For the text-containing cell, return its midpoint in (X, Y) coordinate format. 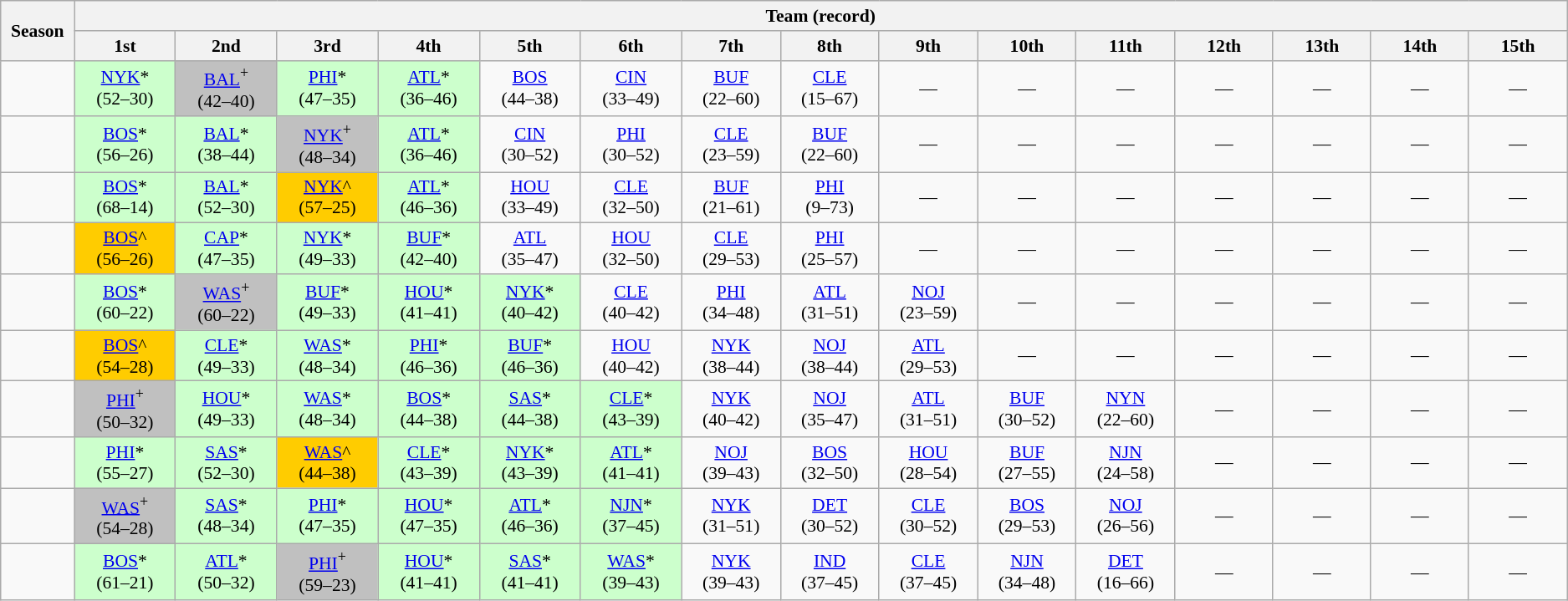
4th (428, 46)
CLE(30–52) (928, 517)
HOU*(49–33) (226, 410)
PHI*(46–36) (428, 356)
NYK(38–44) (731, 356)
WAS*(39–43) (631, 572)
NOJ(23–59) (928, 303)
2nd (226, 46)
BOS*(60–22) (125, 303)
CLE*(49–33) (226, 356)
BUF(27–55) (1027, 463)
ATL*(50–32) (226, 572)
NYK*(52–30) (125, 89)
NJN*(37–45) (631, 517)
SAS*(41–41) (530, 572)
CLE(37–45) (928, 572)
NOJ(38–44) (830, 356)
PHI+(50–32) (125, 410)
BOS^(56–26) (125, 249)
PHI(9–73) (830, 197)
DET(16–66) (1126, 572)
CLE(23–59) (731, 144)
NJN(34–48) (1027, 572)
BOS(29–53) (1027, 517)
HOU(33–49) (530, 197)
BOS*(44–38) (428, 410)
ATL(29–53) (928, 356)
NOJ(39–43) (731, 463)
NYK+(48–34) (328, 144)
BOS(44–38) (530, 89)
5th (530, 46)
NYK(31–51) (731, 517)
12th (1224, 46)
ATL(35–47) (530, 249)
BOS*(56–26) (125, 144)
NYK(40–42) (731, 410)
BOS(32–50) (830, 463)
IND(37–45) (830, 572)
CIN(30–52) (530, 144)
NJN(24–58) (1126, 463)
CAP*(47–35) (226, 249)
SAS*(44–38) (530, 410)
HOU*(47–35) (428, 517)
BOS*(68–14) (125, 197)
BOS^(54–28) (125, 356)
NYK(39–43) (731, 572)
8th (830, 46)
PHI(25–57) (830, 249)
Season (38, 30)
NYK*(43–39) (530, 463)
NOJ(35–47) (830, 410)
NYN(22–60) (1126, 410)
CLE(29–53) (731, 249)
BUF*(42–40) (428, 249)
HOU(28–54) (928, 463)
11th (1126, 46)
3rd (328, 46)
DET(30–52) (830, 517)
BAL*(38–44) (226, 144)
CIN(33–49) (631, 89)
CLE(32–50) (631, 197)
BAL+(42–40) (226, 89)
9th (928, 46)
13th (1321, 46)
NYK^(57–25) (328, 197)
NYK*(40–42) (530, 303)
15th (1517, 46)
NYK*(49–33) (328, 249)
10th (1027, 46)
WAS+(54–28) (125, 517)
BAL*(52–30) (226, 197)
ATL*(41–41) (631, 463)
SAS*(52–30) (226, 463)
6th (631, 46)
NOJ(26–56) (1126, 517)
WAS+(60–22) (226, 303)
PHI*(55–27) (125, 463)
BUF*(49–33) (328, 303)
SAS*(48–34) (226, 517)
PHI+(59–23) (328, 572)
14th (1420, 46)
1st (125, 46)
CLE(40–42) (631, 303)
HOU(32–50) (631, 249)
BOS*(61–21) (125, 572)
PHI(34–48) (731, 303)
HOU(40–42) (631, 356)
7th (731, 46)
CLE(15–67) (830, 89)
PHI(30–52) (631, 144)
WAS^(44–38) (328, 463)
BUF*(46–36) (530, 356)
BUF(21–61) (731, 197)
BUF(30–52) (1027, 410)
Team (record) (821, 16)
